Search for the cell housing the specified text and yield its (X, Y) center coordinate. 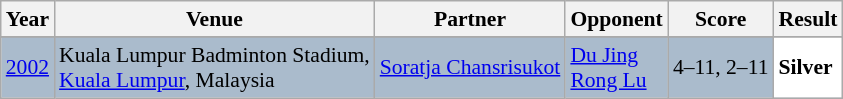
Du Jing Rong Lu (616, 68)
Opponent (616, 19)
Year (28, 19)
Partner (470, 19)
4–11, 2–11 (721, 68)
Kuala Lumpur Badminton Stadium,Kuala Lumpur, Malaysia (214, 68)
Venue (214, 19)
Result (808, 19)
Silver (808, 68)
Soratja Chansrisukot (470, 68)
Score (721, 19)
2002 (28, 68)
